For the text-containing cell, return its midpoint in (x, y) coordinate format. 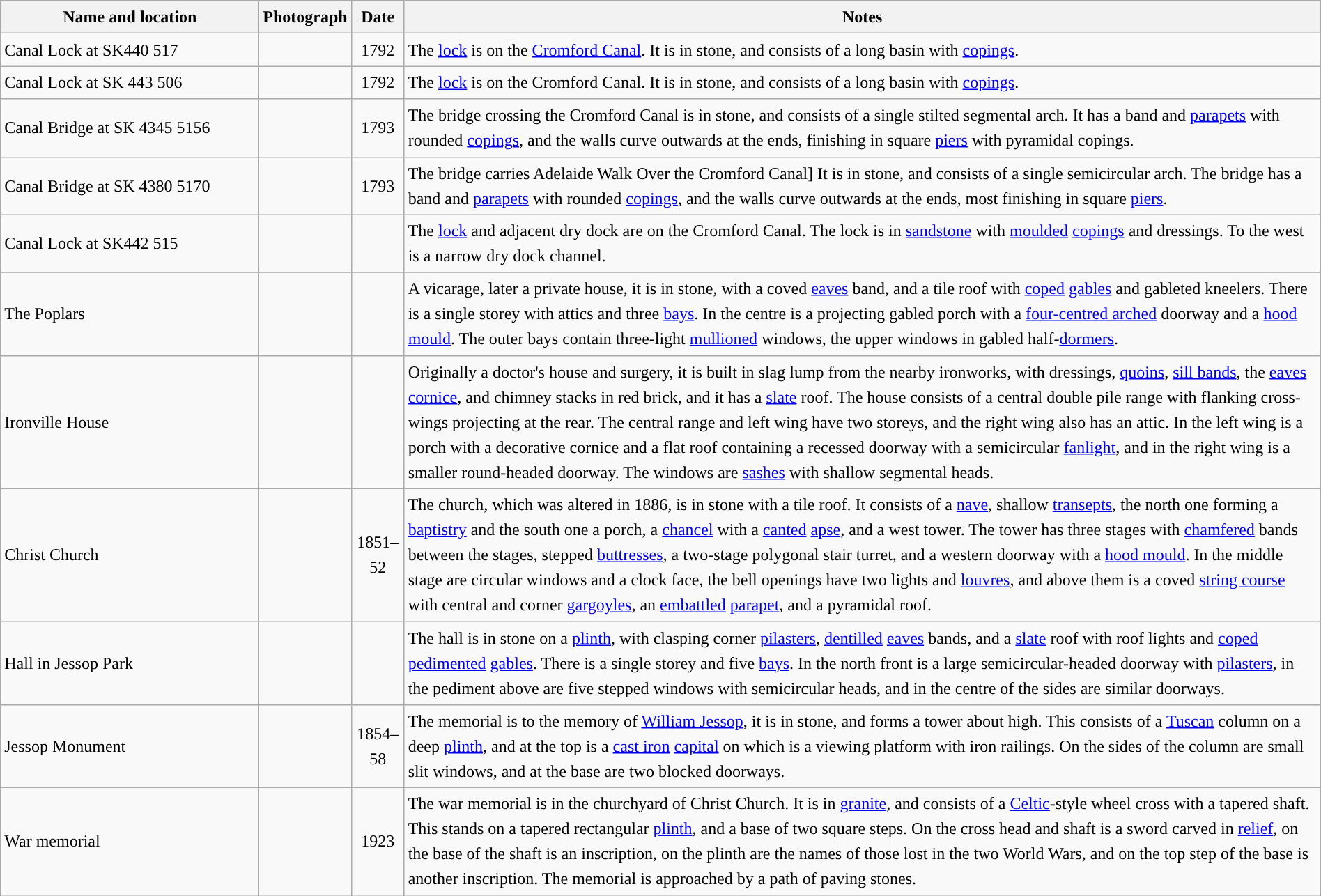
Date (378, 17)
Canal Bridge at SK 4345 5156 (130, 128)
Canal Bridge at SK 4380 5170 (130, 185)
Canal Lock at SK440 517 (130, 50)
War memorial (130, 842)
Jessop Monument (130, 746)
1854–58 (378, 746)
1851–52 (378, 555)
Ironville House (130, 422)
1923 (378, 842)
Canal Lock at SK 443 506 (130, 82)
The Poplars (130, 314)
Hall in Jessop Park (130, 663)
Christ Church (130, 555)
Photograph (305, 17)
Notes (863, 17)
Name and location (130, 17)
Canal Lock at SK442 515 (130, 244)
